Find where the given text appears and provide that cell's center as [x, y] coordinate. 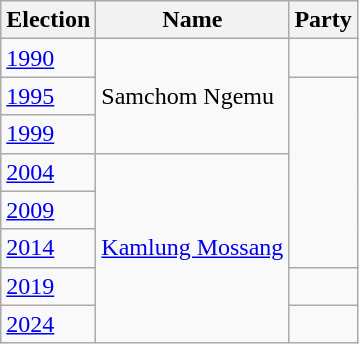
Kamlung Mossang [192, 248]
1995 [48, 96]
2019 [48, 286]
Samchom Ngemu [192, 96]
Election [48, 20]
2024 [48, 324]
Name [192, 20]
2014 [48, 248]
2009 [48, 210]
1990 [48, 58]
2004 [48, 172]
1999 [48, 134]
Party [323, 20]
